Return the [x, y] coordinate for the center point of the cell that contains the specified text.  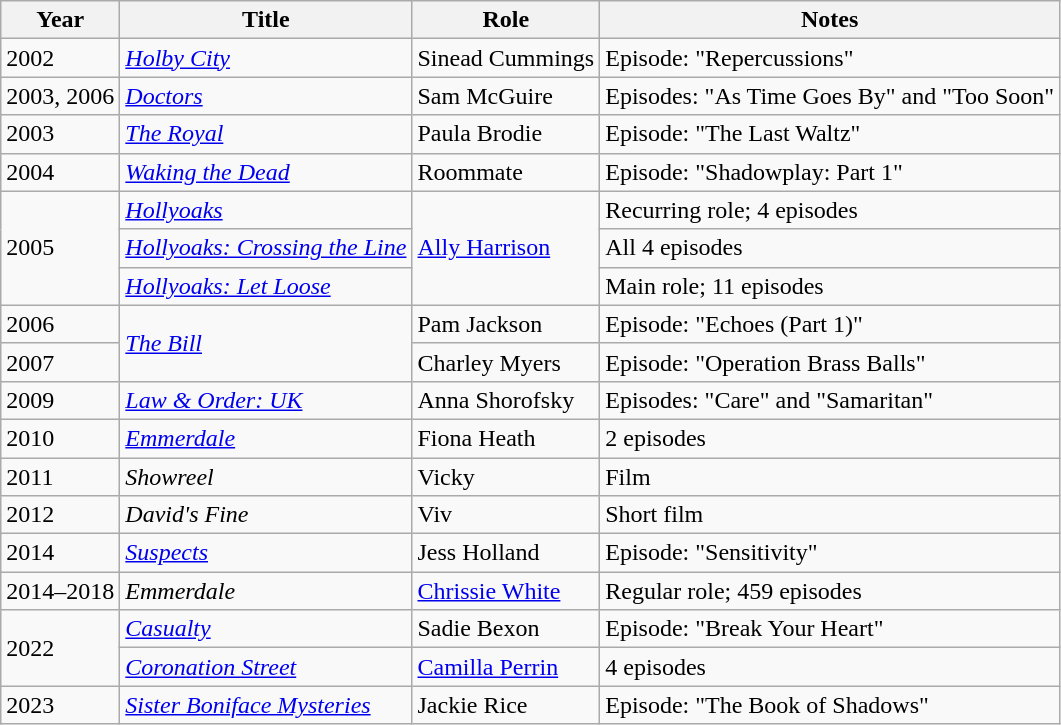
Regular role; 459 episodes [830, 591]
David's Fine [266, 515]
Hollyoaks [266, 210]
2023 [60, 705]
Paula Brodie [506, 134]
Anna Shorofsky [506, 400]
Episode: "Operation Brass Balls" [830, 362]
Short film [830, 515]
Coronation Street [266, 667]
Casualty [266, 629]
2007 [60, 362]
Chrissie White [506, 591]
2004 [60, 172]
Ally Harrison [506, 248]
2014 [60, 553]
Sinead Cummings [506, 58]
The Bill [266, 343]
Notes [830, 20]
2011 [60, 477]
Role [506, 20]
Fiona Heath [506, 438]
Jackie Rice [506, 705]
Episode: "The Book of Shadows" [830, 705]
Jess Holland [506, 553]
Episode: "Break Your Heart" [830, 629]
Vicky [506, 477]
Recurring role; 4 episodes [830, 210]
Title [266, 20]
2 episodes [830, 438]
Episode: "The Last Waltz" [830, 134]
Sam McGuire [506, 96]
Episode: "Echoes (Part 1)" [830, 324]
2014–2018 [60, 591]
2003 [60, 134]
Hollyoaks: Let Loose [266, 286]
Holby City [266, 58]
2005 [60, 248]
Year [60, 20]
2006 [60, 324]
Film [830, 477]
Doctors [266, 96]
Viv [506, 515]
2010 [60, 438]
Showreel [266, 477]
Sister Boniface Mysteries [266, 705]
Episode: "Sensitivity" [830, 553]
Charley Myers [506, 362]
4 episodes [830, 667]
Episodes: "As Time Goes By" and "Too Soon" [830, 96]
2009 [60, 400]
Episode: "Repercussions" [830, 58]
Law & Order: UK [266, 400]
2003, 2006 [60, 96]
2012 [60, 515]
Camilla Perrin [506, 667]
All 4 episodes [830, 248]
The Royal [266, 134]
2022 [60, 648]
Waking the Dead [266, 172]
Pam Jackson [506, 324]
Episode: "Shadowplay: Part 1" [830, 172]
Episodes: "Care" and "Samaritan" [830, 400]
Hollyoaks: Crossing the Line [266, 248]
2002 [60, 58]
Roommate [506, 172]
Suspects [266, 553]
Sadie Bexon [506, 629]
Main role; 11 episodes [830, 286]
